Determine the [X, Y] coordinate at the center of the cell enclosing the given text.  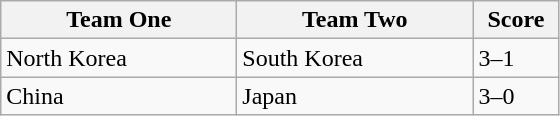
Score [516, 20]
North Korea [119, 58]
3–1 [516, 58]
Japan [355, 96]
3–0 [516, 96]
China [119, 96]
South Korea [355, 58]
Team Two [355, 20]
Team One [119, 20]
